Return the (X, Y) coordinate for the center point of the cell that contains the specified text.  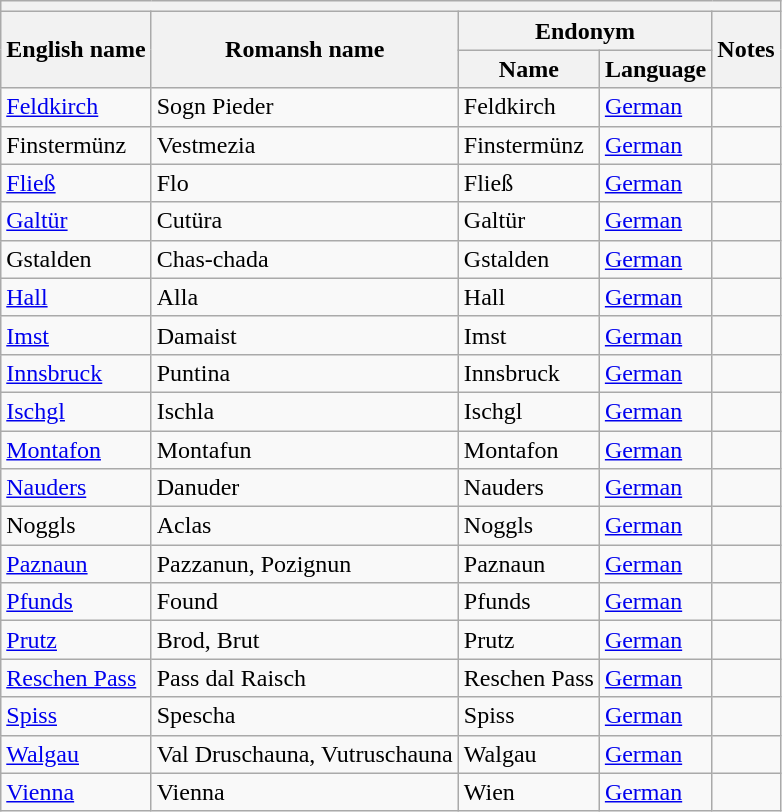
Flo (304, 183)
Cutüra (304, 221)
Spescha (304, 716)
Chas-chada (304, 259)
Aclas (304, 526)
Language (655, 69)
Wien (528, 792)
Pass dal Raisch (304, 678)
English name (76, 50)
Puntina (304, 373)
Romansh name (304, 50)
Vestmezia (304, 145)
Danuder (304, 488)
Val Druschauna, Vutruschauna (304, 754)
Sogn Pieder (304, 107)
Endonym (584, 31)
Damaist (304, 335)
Notes (746, 50)
Found (304, 602)
Montafun (304, 449)
Brod, Brut (304, 640)
Pazzanun, Pozignun (304, 564)
Ischla (304, 411)
Name (528, 69)
Alla (304, 297)
